Capture the cell that displays the provided text and extract its [x, y] central coordinate. 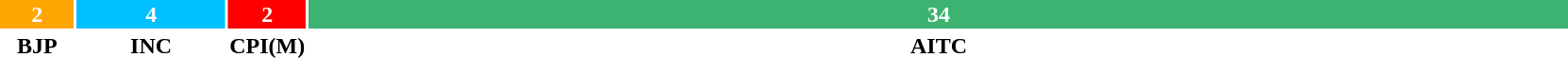
4 [151, 14]
